From the cell containing the given text, extract its center point as [X, Y] coordinate. 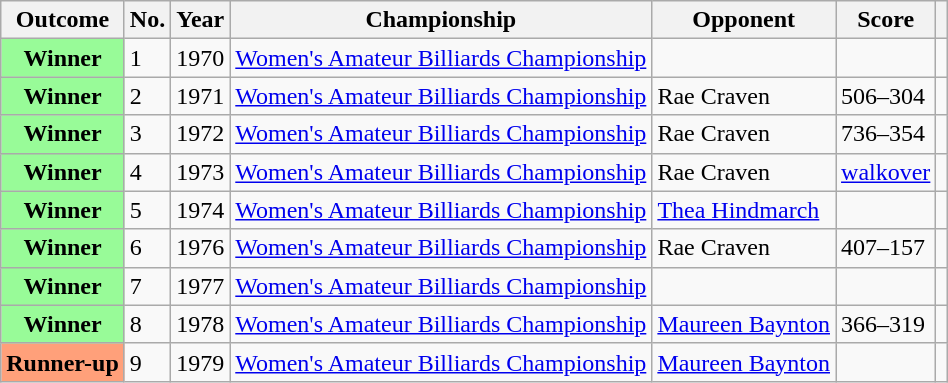
8 [147, 324]
736–354 [886, 134]
Runner-up [63, 362]
1974 [200, 210]
4 [147, 172]
407–157 [886, 248]
1971 [200, 96]
3 [147, 134]
Year [200, 20]
Outcome [63, 20]
1973 [200, 172]
1979 [200, 362]
Opponent [744, 20]
Thea Hindmarch [744, 210]
1976 [200, 248]
9 [147, 362]
1978 [200, 324]
Score [886, 20]
6 [147, 248]
366–319 [886, 324]
Championship [441, 20]
walkover [886, 172]
No. [147, 20]
7 [147, 286]
1 [147, 58]
506–304 [886, 96]
1977 [200, 286]
2 [147, 96]
5 [147, 210]
1970 [200, 58]
1972 [200, 134]
